Output the (x, y) coordinate of the center of the cell containing the given text.  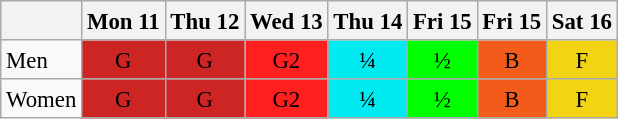
Thu 14 (368, 20)
Thu 12 (205, 20)
Women (42, 98)
Mon 11 (124, 20)
Sat 16 (582, 20)
Men (42, 60)
Wed 13 (286, 20)
